Identify which cell holds the provided text, then report its [x, y] central coordinate. 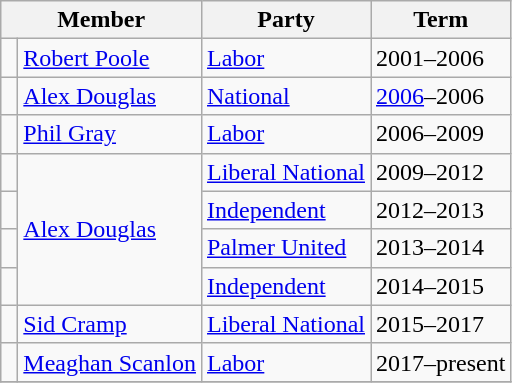
Party [286, 20]
2001–2006 [440, 58]
2014–2015 [440, 286]
Robert Poole [110, 58]
Sid Cramp [110, 324]
Palmer United [286, 248]
2012–2013 [440, 210]
2006–2006 [440, 96]
Meaghan Scanlon [110, 362]
2006–2009 [440, 134]
2017–present [440, 362]
Term [440, 20]
2009–2012 [440, 172]
National [286, 96]
Member [102, 20]
2015–2017 [440, 324]
Phil Gray [110, 134]
2013–2014 [440, 248]
